From the cell containing the given text, extract its center point as (x, y) coordinate. 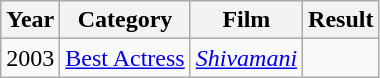
Best Actress (125, 58)
Category (125, 20)
Result (341, 20)
Shivamani (246, 58)
Year (30, 20)
Film (246, 20)
2003 (30, 58)
